Pinpoint the cell where the given text exists, returning its [x, y] midpoint coordinate. 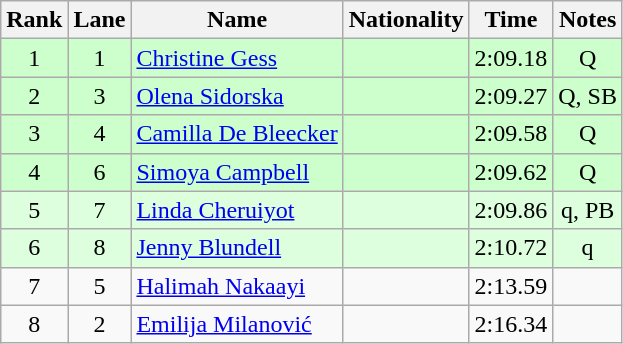
Linda Cheruiyot [237, 210]
2:13.59 [511, 286]
Halimah Nakaayi [237, 286]
Nationality [406, 20]
2:16.34 [511, 324]
Christine Gess [237, 58]
Rank [34, 20]
2:09.18 [511, 58]
2:10.72 [511, 248]
Olena Sidorska [237, 96]
q [588, 248]
Notes [588, 20]
2:09.62 [511, 172]
Simoya Campbell [237, 172]
Jenny Blundell [237, 248]
2:09.86 [511, 210]
Camilla De Bleecker [237, 134]
Q, SB [588, 96]
2:09.58 [511, 134]
Lane [100, 20]
Emilija Milanović [237, 324]
q, PB [588, 210]
Time [511, 20]
2:09.27 [511, 96]
Name [237, 20]
